Search for the cell housing the specified text and yield its [x, y] center coordinate. 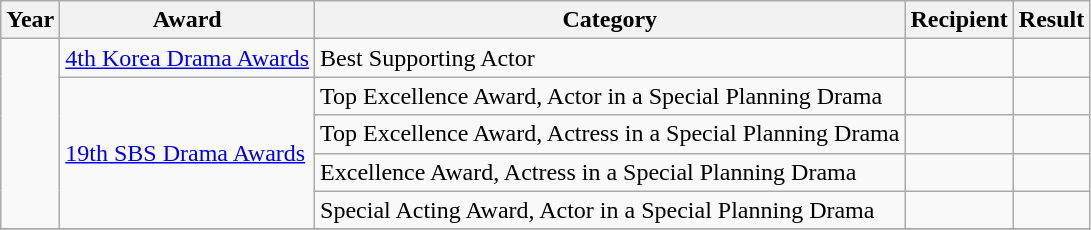
Top Excellence Award, Actor in a Special Planning Drama [610, 96]
Special Acting Award, Actor in a Special Planning Drama [610, 210]
Award [188, 20]
Top Excellence Award, Actress in a Special Planning Drama [610, 134]
Year [30, 20]
Excellence Award, Actress in a Special Planning Drama [610, 172]
Recipient [959, 20]
Result [1051, 20]
Category [610, 20]
19th SBS Drama Awards [188, 153]
4th Korea Drama Awards [188, 58]
Best Supporting Actor [610, 58]
